Pinpoint the cell where the given text exists, returning its [x, y] midpoint coordinate. 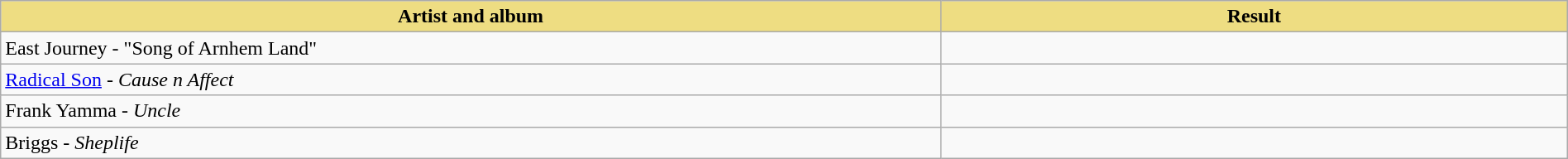
Result [1254, 17]
Briggs - Sheplife [471, 142]
Artist and album [471, 17]
Radical Son - Cause n Affect [471, 79]
East Journey - "Song of Arnhem Land" [471, 48]
Frank Yamma - Uncle [471, 111]
